Return the [X, Y] coordinate for the center point of the cell that contains the specified text.  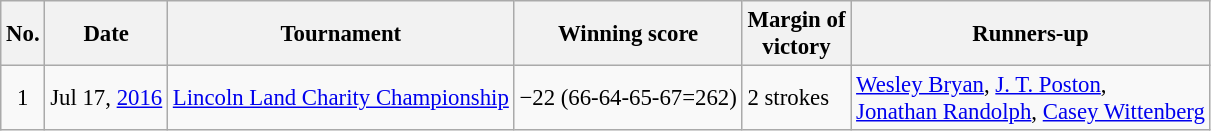
Date [106, 34]
1 [23, 98]
Wesley Bryan, J. T. Poston, Jonathan Randolph, Casey Wittenberg [1030, 98]
Tournament [342, 34]
Jul 17, 2016 [106, 98]
Margin ofvictory [796, 34]
Winning score [628, 34]
2 strokes [796, 98]
Lincoln Land Charity Championship [342, 98]
No. [23, 34]
−22 (66-64-65-67=262) [628, 98]
Runners-up [1030, 34]
